Locate the cell with the specified text and output its [x, y] center coordinate. 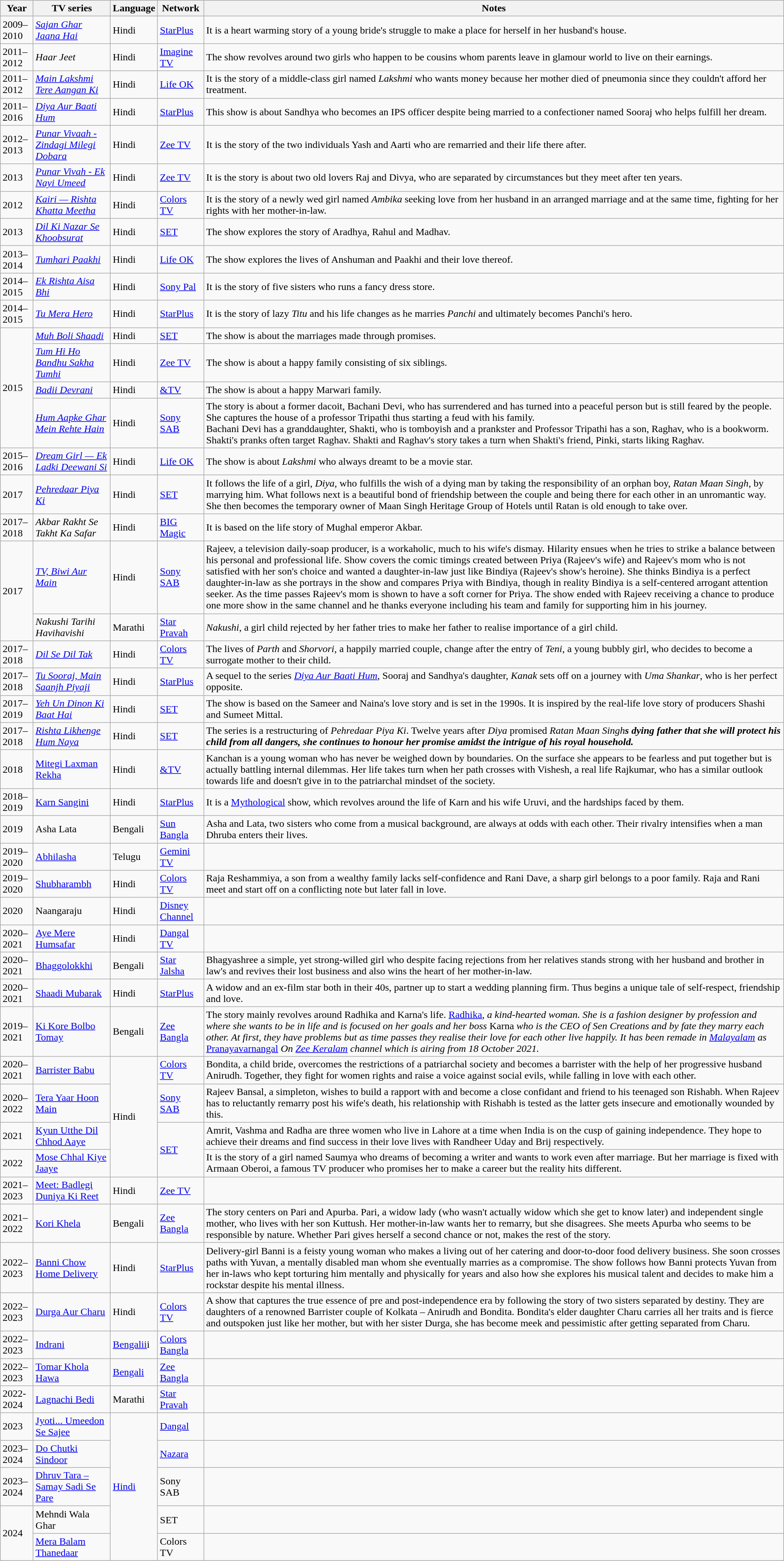
Ki Kore Bolbo Tomay [72, 1032]
Year [17, 8]
2020 [17, 911]
The show is about a happy family consisting of six siblings. [494, 363]
Do Chutki Sindoor [72, 1454]
2013–2014 [17, 259]
Naangaraju [72, 911]
2022-2024 [17, 1400]
Hum Aapke Ghar Mein Rehte Hain [72, 423]
2011–2016 [17, 111]
2012 [17, 205]
2021 [17, 1136]
Mera Balam Thanedaar [72, 1547]
Shaadi Mubarak [72, 993]
Barrister Babu [72, 1070]
Yeh Un Dinon Ki Baat Hai [72, 709]
2012–2013 [17, 145]
2017–2019 [17, 709]
TV series [72, 8]
Dil Ki Nazar Se Khoobsurat [72, 232]
2024 [17, 1533]
Dream Girl — Ek Ladki Deewani Si [72, 462]
Jyoti... Umeedon Se Sajee [72, 1426]
Aye Mere Humsafar [72, 939]
Diya Aur Baati Hum [72, 111]
Badii Devrani [72, 390]
It is the story of five sisters who runs a fancy dress store. [494, 287]
2019–2021 [17, 1032]
Indrani [72, 1344]
Gemini TV [181, 857]
The show explores the lives of Anshuman and Paakhi and their love thereof. [494, 259]
Abhilasha [72, 857]
Dangal [181, 1426]
Dil Se Dil Tak [72, 655]
It is the story of lazy Titu and his life changes as he marries Panchi and ultimately becomes Panchi's hero. [494, 313]
Ek Rishta Aisa Bhi [72, 287]
Mose Chhal Kiye Jaaye [72, 1163]
The show revolves around two girls who happen to be cousins whom parents leave in glamour world to live on their earnings. [494, 57]
Haar Jeet [72, 57]
2015 [17, 388]
Karn Sangini [72, 802]
This show is about Sandhya who becomes an IPS officer despite being married to a confectioner named Sooraj who helps fulfill her dream. [494, 111]
Asha Lata [72, 829]
Punar Vivah - Ek Nayi Umeed [72, 178]
Dhruv Tara – Samay Sadi Se Pare [72, 1487]
2009–2010 [17, 30]
Tomar Khola Hawa [72, 1372]
A sequel to the series Diya Aur Baati Hum, Sooraj and Sandhya's daughter, Kanak sets off on a journey with Uma Shankar, who is her perfect opposite. [494, 681]
2018–2019 [17, 802]
Tu Sooraj, Main Saanjh Piyaji [72, 681]
Notes [494, 8]
Kori Khela [72, 1223]
Mitegi Laxman Rekha [72, 769]
Akbar Rakht Se Takht Ka Safar [72, 527]
Meet: Badlegi Duniya Ki Reet [72, 1190]
2018 [17, 769]
Imagine TV [181, 57]
Telugu [134, 857]
Star Jalsha [181, 966]
Tera Yaar Hoon Main [72, 1103]
Network [181, 8]
Nakushi, a girl child rejected by her father tries to make her father to realise importance of a girl child. [494, 627]
The show explores the story of Aradhya, Rahul and Madhav. [494, 232]
Banni Chow Home Delivery [72, 1267]
It is a Mythological show, which revolves around the life of Karn and his wife Uruvi, and the hardships faced by them. [494, 802]
TV, Biwi Aur Main [72, 577]
Tum Hi Ho Bandhu Sakha Tumhi [72, 363]
Disney Channel [181, 911]
Tu Mera Hero [72, 313]
Nazara [181, 1454]
The show is about a happy Marwari family. [494, 390]
2021–2023 [17, 1190]
The show is about Lakshmi who always dreamt to be a movie star. [494, 462]
Sajan Ghar Jaana Hai [72, 30]
Sony Pal [181, 287]
Main Lakshmi Tere Aangan Ki [72, 85]
Dangal TV [181, 939]
Kyun Utthe Dil Chhod Aaye [72, 1136]
It is based on the life story of Mughal emperor Akbar. [494, 527]
The show is about the marriages made through promises. [494, 336]
Kairi — Rishta Khatta Meetha [72, 205]
Lagnachi Bedi [72, 1400]
2023 [17, 1426]
Bhaggolokkhi [72, 966]
Muh Boli Shaadi [72, 336]
BIG Magic [181, 527]
It is the story of the two individuals Yash and Aarti who are remarried and their life there after. [494, 145]
It is the story of a middle-class girl named Lakshmi who wants money because her mother died of pneumonia since they couldn't afford her treatment. [494, 85]
Tumhari Paakhi [72, 259]
Bengaliii [134, 1344]
Durga Aur Charu [72, 1312]
Pehredaar Piya Ki [72, 494]
2019 [17, 829]
Punar Vivaah - Zindagi Milegi Dobara [72, 145]
Language [134, 8]
Mehndi Wala Ghar [72, 1520]
Nakushi Tarihi Havihavishi [72, 627]
Rishta Likhenge Hum Naya [72, 736]
It is a heart warming story of a young bride's struggle to make a place for herself in her husband's house. [494, 30]
Sun Bangla [181, 829]
It is the story is about two old lovers Raj and Divya, who are separated by circumstances but they meet after ten years. [494, 178]
Shubharambh [72, 884]
2022 [17, 1163]
Colors Bangla [181, 1344]
2015–2016 [17, 462]
2020–2022 [17, 1103]
2021–2022 [17, 1223]
